Scan for the cell matching the given text and deliver its (x, y) coordinate at center. 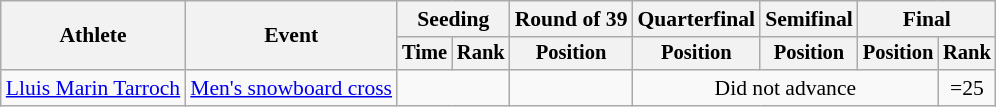
Final (927, 19)
Men's snowboard cross (291, 88)
Seeding (453, 19)
Did not advance (785, 88)
=25 (967, 88)
Quarterfinal (696, 19)
Event (291, 36)
Athlete (93, 36)
Semifinal (809, 19)
Time (424, 54)
Round of 39 (572, 19)
Lluis Marin Tarroch (93, 88)
